Provide the [X, Y] coordinate of the cell's center where the given text is located.  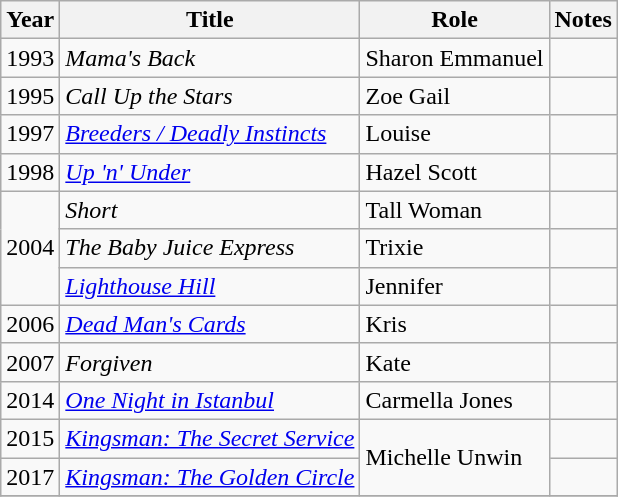
Michelle Unwin [454, 457]
1998 [30, 172]
Kris [454, 324]
2006 [30, 324]
Trixie [454, 248]
Breeders / Deadly Instincts [210, 134]
Mama's Back [210, 58]
2015 [30, 438]
Year [30, 20]
1993 [30, 58]
Title [210, 20]
Louise [454, 134]
Jennifer [454, 286]
Up 'n' Under [210, 172]
Sharon Emmanuel [454, 58]
Hazel Scott [454, 172]
Zoe Gail [454, 96]
Forgiven [210, 362]
Short [210, 210]
1997 [30, 134]
Tall Woman [454, 210]
The Baby Juice Express [210, 248]
Call Up the Stars [210, 96]
2014 [30, 400]
1995 [30, 96]
2004 [30, 248]
Notes [583, 20]
Lighthouse Hill [210, 286]
Kingsman: The Golden Circle [210, 477]
One Night in Istanbul [210, 400]
Role [454, 20]
Kate [454, 362]
2007 [30, 362]
Dead Man's Cards [210, 324]
Carmella Jones [454, 400]
Kingsman: The Secret Service [210, 438]
2017 [30, 477]
